Determine the (X, Y) coordinate at the center of the cell enclosing the given text.  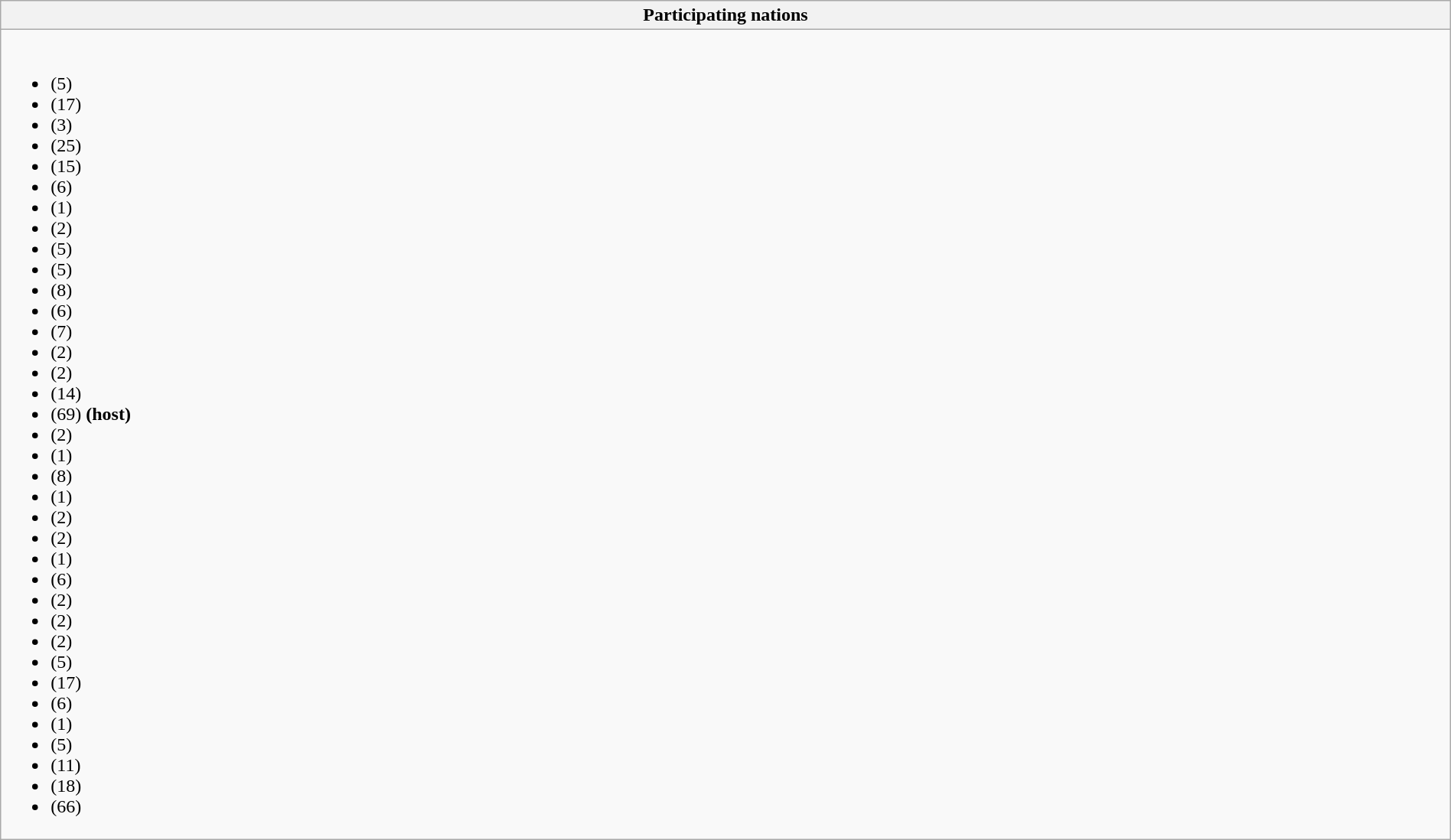
Participating nations (725, 15)
